Pinpoint the cell where the given text exists, returning its (X, Y) midpoint coordinate. 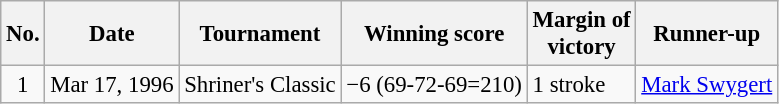
No. (23, 34)
1 (23, 85)
Date (112, 34)
Margin ofvictory (582, 34)
Mark Swygert (707, 85)
1 stroke (582, 85)
−6 (69-72-69=210) (434, 85)
Winning score (434, 34)
Shriner's Classic (260, 85)
Mar 17, 1996 (112, 85)
Tournament (260, 34)
Runner-up (707, 34)
